From the cell containing the given text, extract its center point as [X, Y] coordinate. 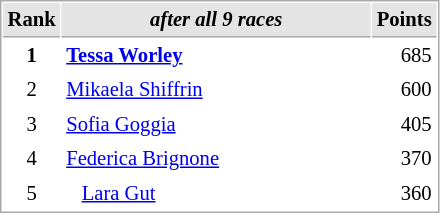
Points [404, 20]
Sofia Goggia [216, 124]
4 [32, 158]
Lara Gut [216, 194]
after all 9 races [216, 20]
Federica Brignone [216, 158]
Tessa Worley [216, 56]
370 [404, 158]
360 [404, 194]
600 [404, 90]
685 [404, 56]
405 [404, 124]
Mikaela Shiffrin [216, 90]
3 [32, 124]
5 [32, 194]
1 [32, 56]
2 [32, 90]
Rank [32, 20]
